Provide the (x, y) coordinate of the cell's center where the given text is located.  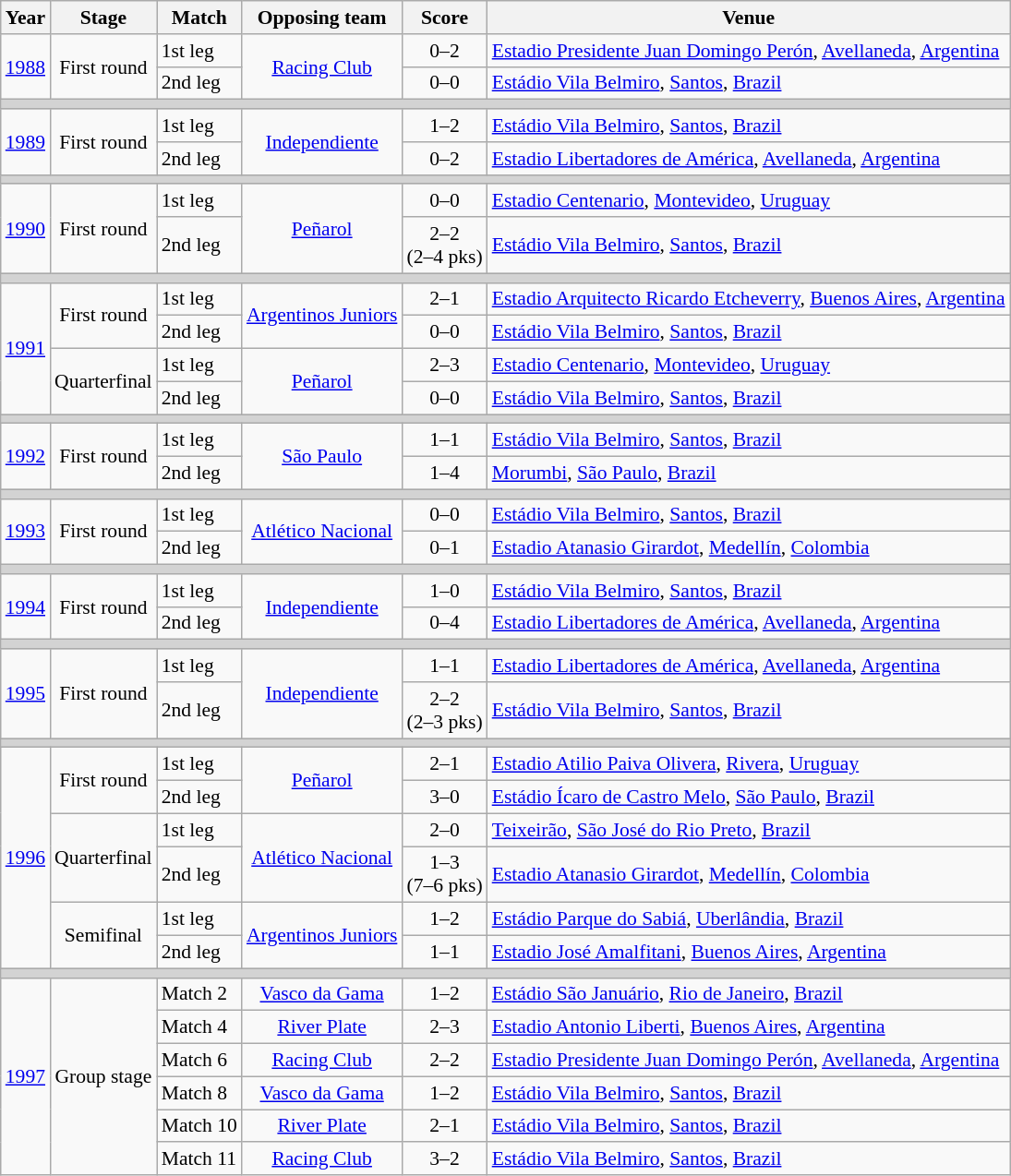
Estádio Parque do Sabiá, Uberlândia, Brazil (749, 919)
Semifinal (103, 936)
Estádio Ícaro de Castro Melo, São Paulo, Brazil (749, 798)
2–2(2–4 pks) (444, 246)
1–4 (444, 474)
Stage (103, 18)
1988 (26, 66)
0–1 (444, 548)
Group stage (103, 1076)
Estadio Atilio Paiva Olivera, Rivera, Uruguay (749, 764)
Match 8 (199, 1093)
Estadio Antonio Liberti, Buenos Aires, Argentina (749, 1027)
0–4 (444, 623)
2–2(2–3 pks) (444, 711)
Estadio José Amalfitani, Buenos Aires, Argentina (749, 953)
Match 6 (199, 1061)
3–2 (444, 1159)
Score (444, 18)
Match 2 (199, 994)
1996 (26, 858)
3–0 (444, 798)
Match 10 (199, 1126)
1994 (26, 607)
Estádio São Januário, Rio de Janeiro, Brazil (749, 994)
1991 (26, 348)
Teixeirão, São José do Rio Preto, Brazil (749, 830)
2–2 (444, 1061)
Match 4 (199, 1027)
Estadio Arquitecto Ricardo Etcheverry, Buenos Aires, Argentina (749, 299)
2–0 (444, 830)
Venue (749, 18)
1995 (26, 694)
1–3(7–6 pks) (444, 875)
1992 (26, 456)
1989 (26, 142)
Match (199, 18)
1997 (26, 1076)
1993 (26, 532)
Year (26, 18)
São Paulo (321, 456)
1990 (26, 229)
Opposing team (321, 18)
Morumbi, São Paulo, Brazil (749, 474)
1–0 (444, 591)
Match 11 (199, 1159)
